Output the (x, y) coordinate of the center of the cell containing the given text.  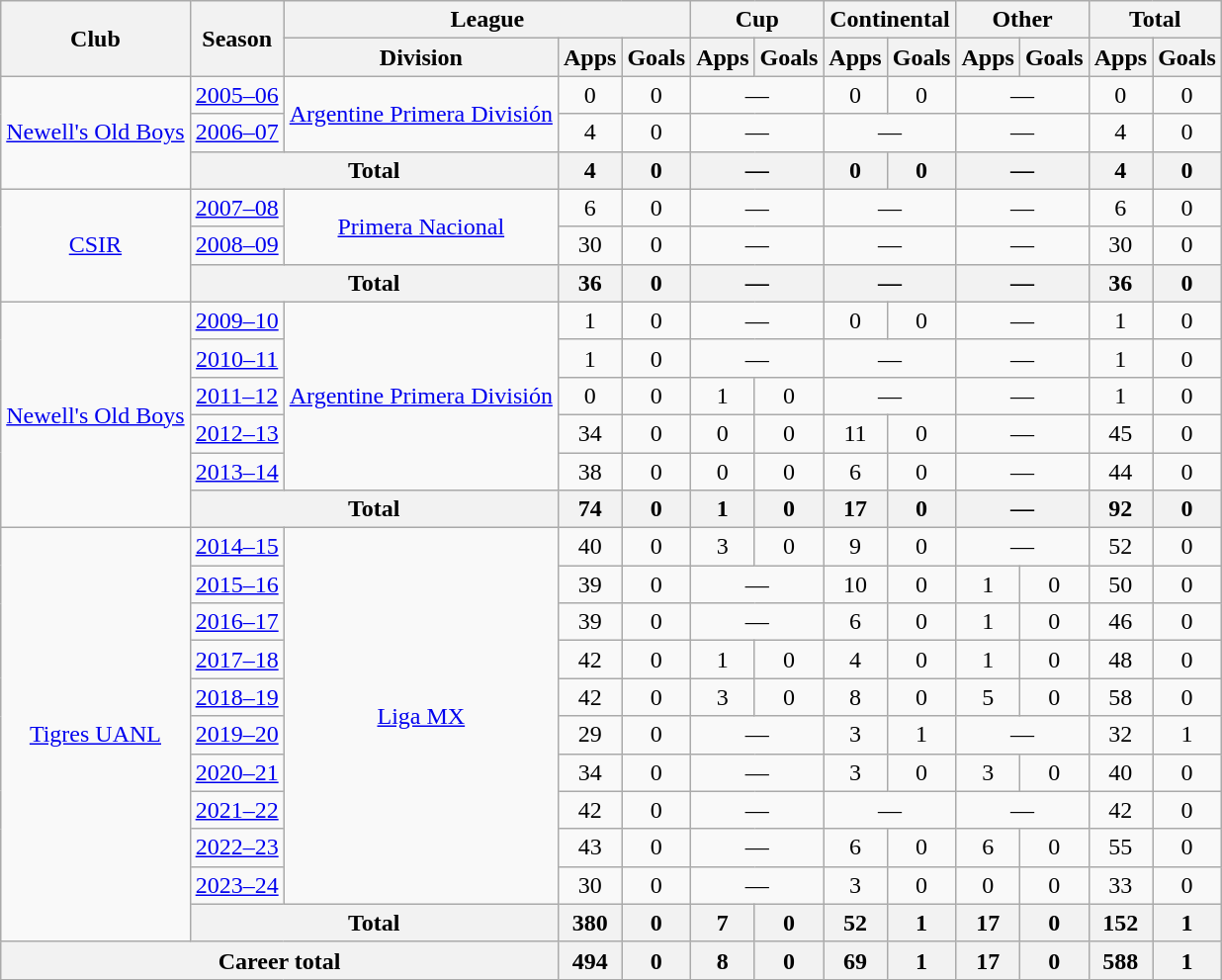
2018–19 (237, 697)
Cup (757, 20)
380 (589, 923)
43 (589, 847)
29 (589, 735)
Tigres UANL (95, 736)
44 (1120, 472)
494 (589, 960)
Other (1022, 20)
League (486, 20)
55 (1120, 847)
10 (855, 584)
48 (1120, 660)
2008–09 (237, 245)
588 (1120, 960)
33 (1120, 885)
74 (589, 509)
92 (1120, 509)
2009–10 (237, 320)
2006–07 (237, 133)
2015–16 (237, 584)
Liga MX (421, 716)
Club (95, 39)
2016–17 (237, 622)
CSIR (95, 245)
Primera Nacional (421, 226)
2007–08 (237, 208)
2021–22 (237, 810)
9 (855, 547)
2019–20 (237, 735)
2020–21 (237, 772)
Season (237, 39)
2017–18 (237, 660)
2023–24 (237, 885)
2014–15 (237, 547)
2013–14 (237, 472)
Division (421, 57)
Continental (890, 20)
2005–06 (237, 95)
69 (855, 960)
45 (1120, 433)
152 (1120, 923)
11 (855, 433)
2011–12 (237, 396)
Career total (280, 960)
50 (1120, 584)
7 (723, 923)
2012–13 (237, 433)
2022–23 (237, 847)
58 (1120, 697)
46 (1120, 622)
38 (589, 472)
2010–11 (237, 358)
32 (1120, 735)
5 (988, 697)
